Output the (X, Y) coordinate of the center of the cell containing the given text.  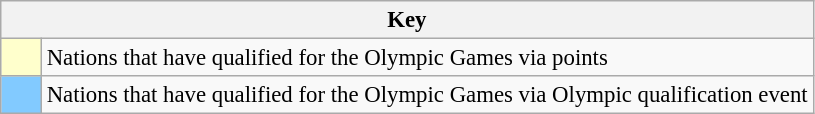
Nations that have qualified for the Olympic Games via Olympic qualification event (427, 95)
Key (407, 20)
Nations that have qualified for the Olympic Games via points (427, 58)
